Identify which cell holds the provided text, then report its [X, Y] central coordinate. 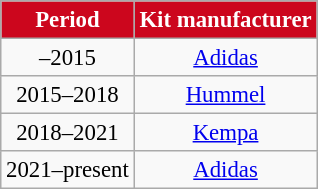
2021–present [68, 170]
–2015 [68, 58]
Kit manufacturer [226, 20]
Hummel [226, 95]
2015–2018 [68, 95]
2018–2021 [68, 133]
Period [68, 20]
Kempa [226, 133]
